Locate the cell with the specified text and output its (x, y) center coordinate. 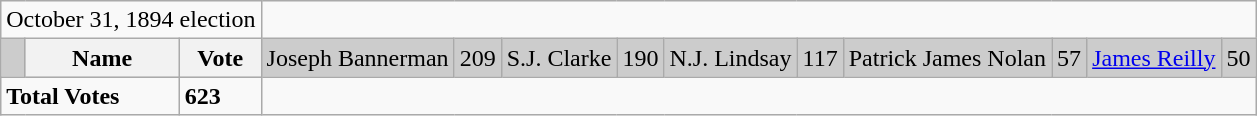
57 (1070, 58)
Joseph Bannerman (358, 58)
October 31, 1894 election (131, 20)
190 (640, 58)
Vote (220, 58)
50 (1238, 58)
Patrick James Nolan (947, 58)
209 (478, 58)
Name (102, 58)
N.J. Lindsay (730, 58)
Total Votes (90, 96)
117 (820, 58)
James Reilly (1154, 58)
S.J. Clarke (559, 58)
623 (220, 96)
